Pinpoint the cell where the given text exists, returning its (X, Y) midpoint coordinate. 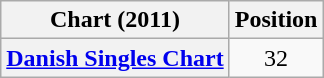
32 (276, 58)
Chart (2011) (115, 20)
Position (276, 20)
Danish Singles Chart (115, 58)
